Search for the cell housing the specified text and yield its (X, Y) center coordinate. 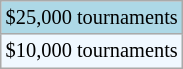
$10,000 tournaments (92, 51)
$25,000 tournaments (92, 17)
